From the cell containing the given text, extract its center point as [x, y] coordinate. 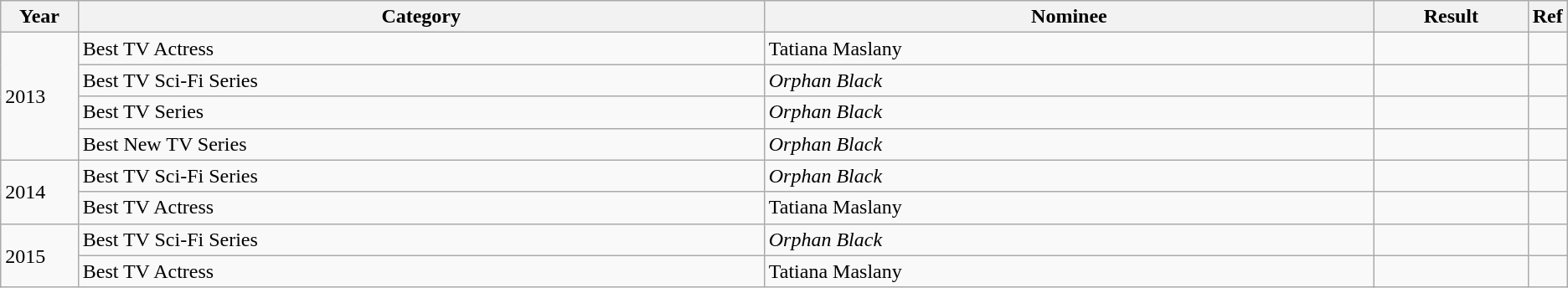
Result [1452, 17]
Nominee [1069, 17]
2015 [39, 255]
Best TV Series [420, 112]
Ref [1548, 17]
2014 [39, 192]
2013 [39, 96]
Year [39, 17]
Best New TV Series [420, 144]
Category [420, 17]
